Search for the cell housing the specified text and yield its (X, Y) center coordinate. 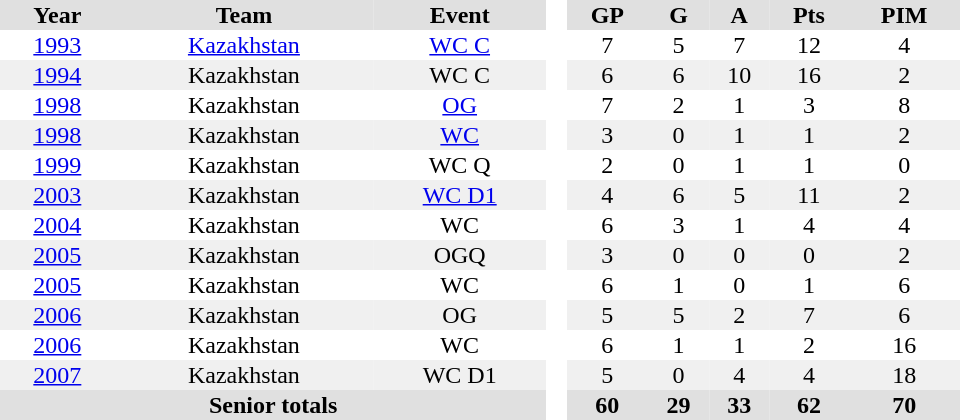
1994 (58, 75)
8 (904, 105)
60 (607, 405)
Event (460, 15)
10 (740, 75)
33 (740, 405)
18 (904, 375)
WC Q (460, 165)
Team (244, 15)
1993 (58, 45)
Pts (810, 15)
GP (607, 15)
11 (810, 195)
70 (904, 405)
2007 (58, 375)
2004 (58, 225)
PIM (904, 15)
Year (58, 15)
2003 (58, 195)
OGQ (460, 255)
12 (810, 45)
A (740, 15)
G (678, 15)
62 (810, 405)
29 (678, 405)
1999 (58, 165)
Senior totals (273, 405)
